From the cell containing the given text, extract its center point as [X, Y] coordinate. 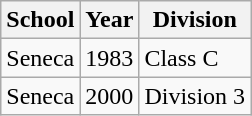
Division [195, 20]
School [40, 20]
Year [110, 20]
Division 3 [195, 96]
Class C [195, 58]
1983 [110, 58]
2000 [110, 96]
